Extract the [X, Y] coordinate from the center of the cell holding the provided text.  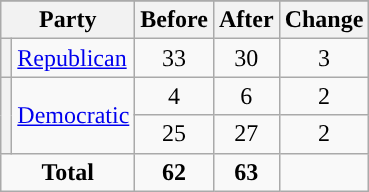
27 [246, 134]
Democratic [74, 115]
63 [246, 172]
Total [68, 172]
30 [246, 58]
4 [174, 96]
62 [174, 172]
25 [174, 134]
After [246, 20]
Change [324, 20]
33 [174, 58]
Before [174, 20]
Republican [74, 58]
6 [246, 96]
Party [68, 20]
3 [324, 58]
